Capture the cell that displays the provided text and extract its [x, y] central coordinate. 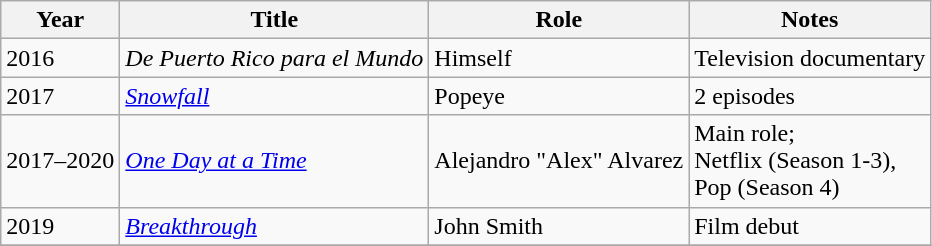
De Puerto Rico para el Mundo [274, 58]
John Smith [559, 226]
Television documentary [810, 58]
One Day at a Time [274, 161]
Popeye [559, 96]
Role [559, 20]
Breakthrough [274, 226]
2017 [60, 96]
2 episodes [810, 96]
2017–2020 [60, 161]
Film debut [810, 226]
Alejandro "Alex" Alvarez [559, 161]
Himself [559, 58]
2019 [60, 226]
Title [274, 20]
Year [60, 20]
Snowfall [274, 96]
Main role;Netflix (Season 1-3),Pop (Season 4) [810, 161]
Notes [810, 20]
2016 [60, 58]
